Provide the (X, Y) coordinate of the cell's center where the given text is located.  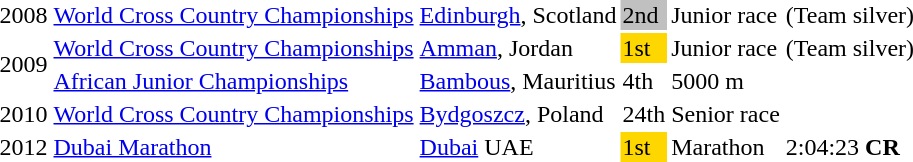
Bambous, Mauritius (518, 81)
24th (644, 114)
Bydgoszcz, Poland (518, 114)
Dubai UAE (518, 147)
Senior race (726, 114)
4th (644, 81)
2nd (644, 15)
African Junior Championships (234, 81)
Edinburgh, Scotland (518, 15)
5000 m (726, 81)
Dubai Marathon (234, 147)
Marathon (726, 147)
Amman, Jordan (518, 48)
